Scan for the cell matching the given text and deliver its (X, Y) coordinate at center. 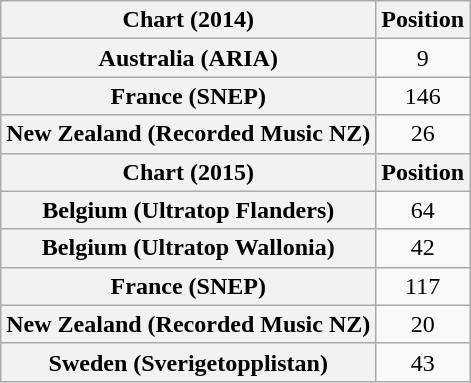
26 (423, 134)
Chart (2014) (188, 20)
Australia (ARIA) (188, 58)
Belgium (Ultratop Wallonia) (188, 248)
43 (423, 362)
Belgium (Ultratop Flanders) (188, 210)
Chart (2015) (188, 172)
117 (423, 286)
42 (423, 248)
20 (423, 324)
Sweden (Sverigetopplistan) (188, 362)
146 (423, 96)
64 (423, 210)
9 (423, 58)
